Provide the [X, Y] coordinate of the cell's center where the given text is located.  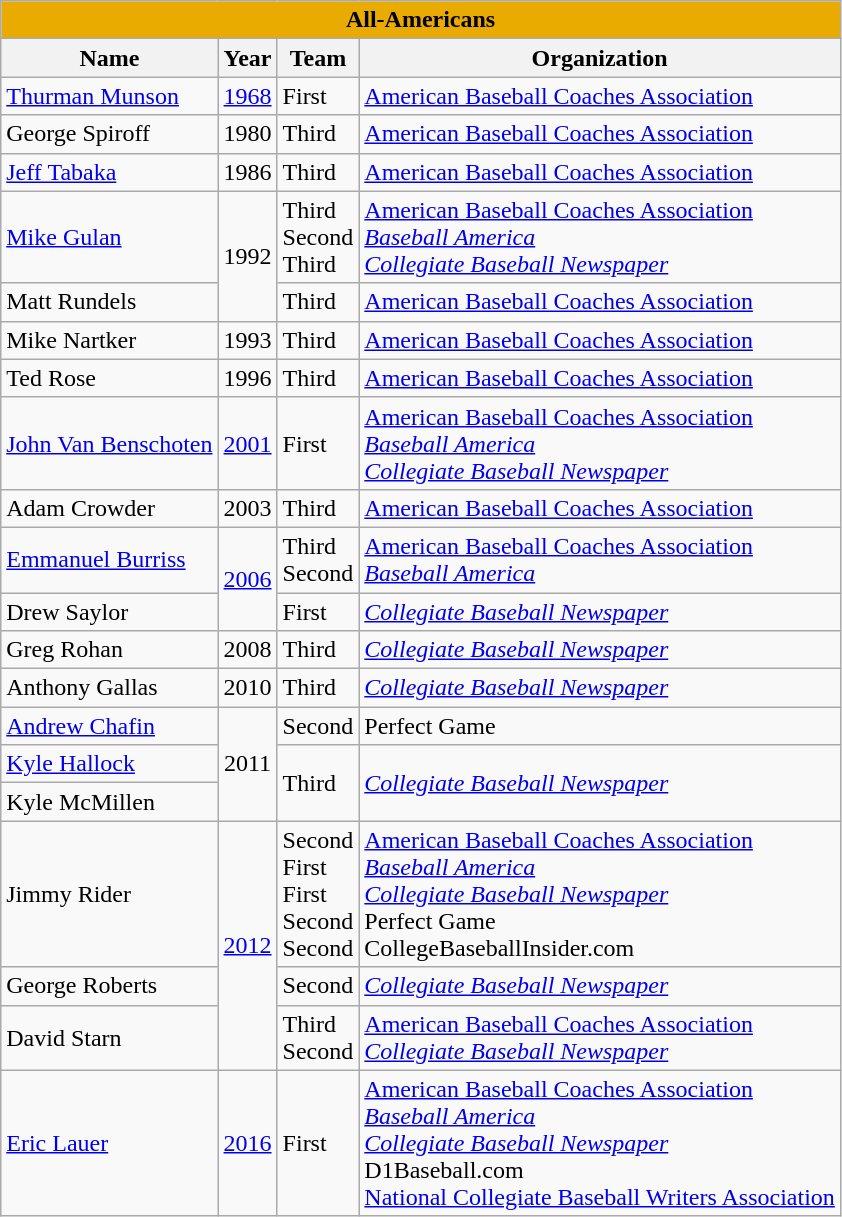
1986 [248, 172]
1993 [248, 340]
1992 [248, 256]
All-Americans [421, 20]
1968 [248, 96]
Perfect Game [600, 726]
Kyle Hallock [110, 764]
Kyle McMillen [110, 802]
Drew Saylor [110, 611]
Mike Nartker [110, 340]
American Baseball Coaches AssociationBaseball AmericaCollegiate Baseball NewspaperD1Baseball.comNational Collegiate Baseball Writers Association [600, 1143]
Organization [600, 58]
George Roberts [110, 986]
Ted Rose [110, 378]
David Starn [110, 1038]
Eric Lauer [110, 1143]
2008 [248, 650]
Emmanuel Burriss [110, 560]
Adam Crowder [110, 508]
2016 [248, 1143]
Mike Gulan [110, 237]
Matt Rundels [110, 302]
Name [110, 58]
2001 [248, 443]
Team [318, 58]
2012 [248, 946]
Anthony Gallas [110, 688]
Jeff Tabaka [110, 172]
1996 [248, 378]
2011 [248, 764]
2010 [248, 688]
1980 [248, 134]
SecondFirstFirstSecondSecond [318, 894]
Thurman Munson [110, 96]
2006 [248, 578]
ThirdSecondThird [318, 237]
American Baseball Coaches AssociationCollegiate Baseball Newspaper [600, 1038]
Year [248, 58]
Greg Rohan [110, 650]
2003 [248, 508]
Jimmy Rider [110, 894]
John Van Benschoten [110, 443]
Andrew Chafin [110, 726]
George Spiroff [110, 134]
American Baseball Coaches AssociationBaseball America [600, 560]
American Baseball Coaches AssociationBaseball AmericaCollegiate Baseball NewspaperPerfect GameCollegeBaseballInsider.com [600, 894]
